Search for the cell housing the specified text and yield its [x, y] center coordinate. 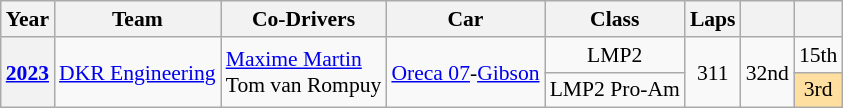
3rd [818, 90]
LMP2 Pro-Am [615, 90]
Car [465, 19]
15th [818, 55]
Oreca 07-Gibson [465, 72]
Team [138, 19]
Laps [713, 19]
Class [615, 19]
2023 [28, 72]
LMP2 [615, 55]
Co-Drivers [304, 19]
DKR Engineering [138, 72]
Year [28, 19]
311 [713, 72]
32nd [768, 72]
Maxime Martin Tom van Rompuy [304, 72]
